Return [x, y] of the center of cell containing provided text 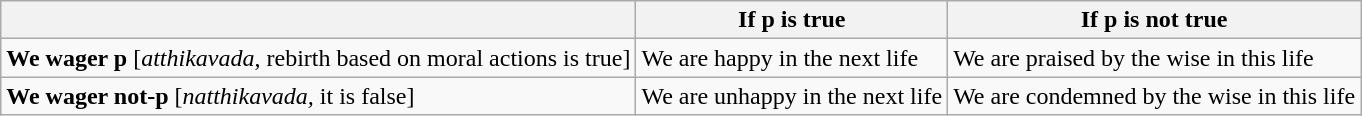
We are praised by the wise in this life [1154, 58]
If p is true [792, 20]
If p is not true [1154, 20]
We wager p [atthikavada, rebirth based on moral actions is true] [318, 58]
We are condemned by the wise in this life [1154, 96]
We wager not-p [natthikavada, it is false] [318, 96]
We are happy in the next life [792, 58]
We are unhappy in the next life [792, 96]
